Extract the (X, Y) coordinate from the center of the cell holding the provided text.  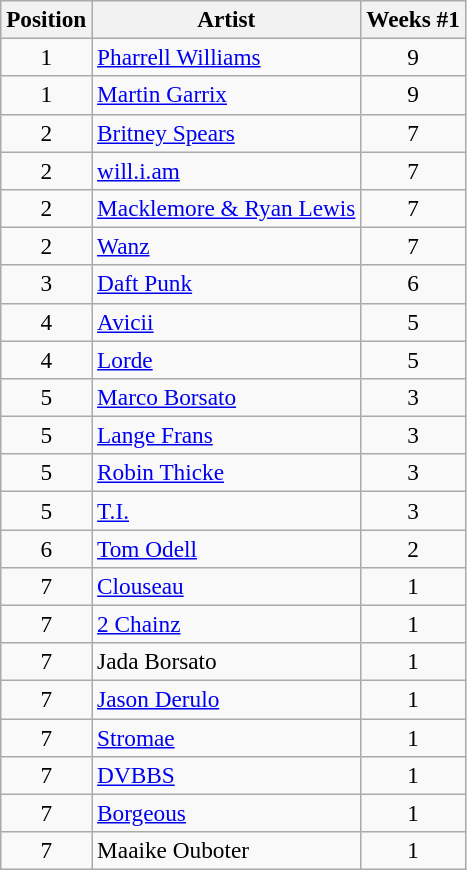
Position (46, 19)
Robin Thicke (226, 473)
Maaike Ouboter (226, 850)
Jason Derulo (226, 699)
will.i.am (226, 170)
Martin Garrix (226, 95)
Stromae (226, 737)
2 Chainz (226, 624)
Avicii (226, 322)
Lorde (226, 359)
Marco Borsato (226, 397)
Tom Odell (226, 548)
Artist (226, 19)
Jada Borsato (226, 662)
Macklemore & Ryan Lewis (226, 208)
DVBBS (226, 775)
Lange Frans (226, 435)
Borgeous (226, 813)
Weeks #1 (414, 19)
Daft Punk (226, 284)
T.I. (226, 510)
Wanz (226, 246)
Britney Spears (226, 133)
Pharrell Williams (226, 57)
Clouseau (226, 586)
